Determine the (x, y) coordinate at the center of the cell enclosing the given text.  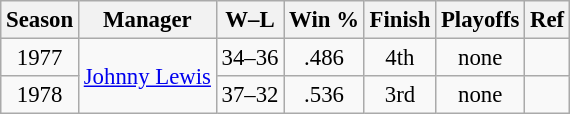
3rd (400, 95)
34–36 (250, 58)
Season (40, 20)
Ref (548, 20)
1978 (40, 95)
.486 (324, 58)
Win % (324, 20)
4th (400, 58)
Manager (147, 20)
1977 (40, 58)
Finish (400, 20)
Johnny Lewis (147, 76)
.536 (324, 95)
37–32 (250, 95)
Playoffs (480, 20)
W–L (250, 20)
